From the cell containing the given text, extract its center point as (X, Y) coordinate. 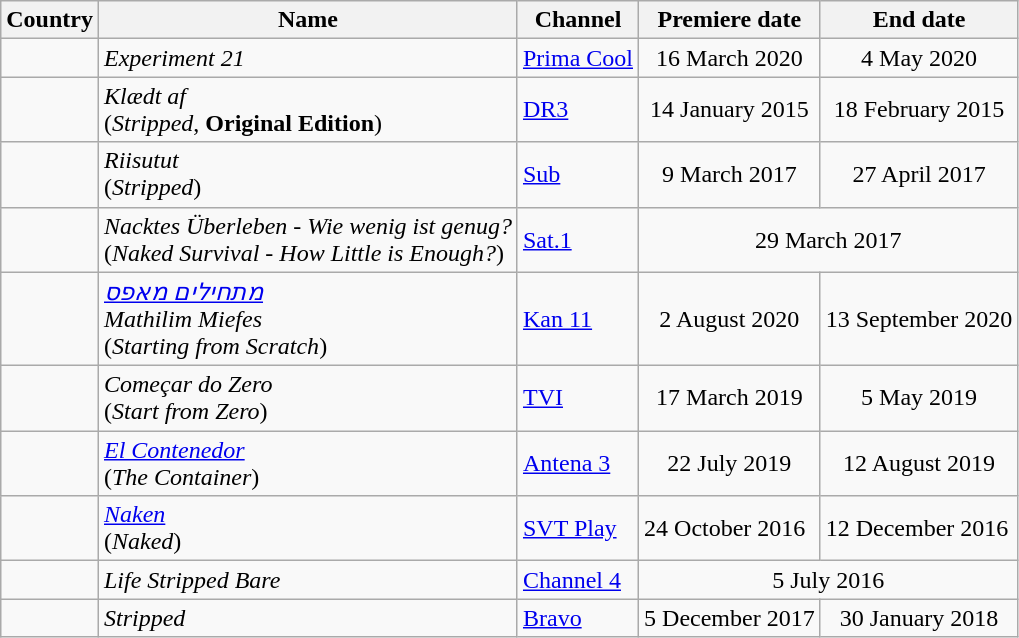
16 March 2020 (730, 58)
29 March 2017 (828, 240)
Sub (578, 174)
5 December 2017 (730, 618)
Channel (578, 20)
Kan 11 (578, 319)
14 January 2015 (730, 110)
Bravo (578, 618)
Country (50, 20)
5 July 2016 (828, 580)
Nacktes Überleben - Wie wenig ist genug?(Naked Survival - How Little is Enough?) (308, 240)
2 August 2020 (730, 319)
12 December 2016 (919, 528)
22 July 2019 (730, 464)
18 February 2015 (919, 110)
Channel 4 (578, 580)
Riisutut(Stripped) (308, 174)
24 October 2016 (730, 528)
מתחילים מאפסMathilim Miefes(Starting from Scratch) (308, 319)
13 September 2020 (919, 319)
DR3 (578, 110)
30 January 2018 (919, 618)
4 May 2020 (919, 58)
Stripped (308, 618)
12 August 2019 (919, 464)
Name (308, 20)
Life Stripped Bare (308, 580)
Começar do Zero(Start from Zero) (308, 398)
Experiment 21 (308, 58)
17 March 2019 (730, 398)
Prima Cool (578, 58)
Klædt af(Stripped, Original Edition) (308, 110)
Premiere date (730, 20)
TVI (578, 398)
Antena 3 (578, 464)
27 April 2017 (919, 174)
5 May 2019 (919, 398)
SVT Play (578, 528)
9 March 2017 (730, 174)
Sat.1 (578, 240)
End date (919, 20)
Naken(Naked) (308, 528)
El Contenedor(The Container) (308, 464)
